From the cell containing the given text, extract its center point as [x, y] coordinate. 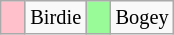
Birdie [56, 17]
Bogey [142, 17]
